Locate the cell with the specified text and output its (X, Y) center coordinate. 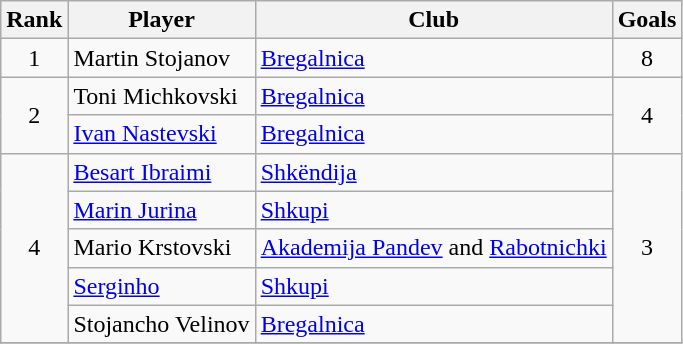
Goals (647, 20)
Club (434, 20)
Besart Ibraimi (162, 172)
Player (162, 20)
Ivan Nastevski (162, 134)
Stojancho Velinov (162, 324)
Toni Michkovski (162, 96)
Martin Stojanov (162, 58)
3 (647, 248)
Rank (34, 20)
Marin Jurina (162, 210)
2 (34, 115)
Akademija Pandev and Rabotnichki (434, 248)
Shkëndija (434, 172)
Serginho (162, 286)
8 (647, 58)
1 (34, 58)
Mario Krstovski (162, 248)
